Determine the (X, Y) coordinate at the center of the cell enclosing the given text.  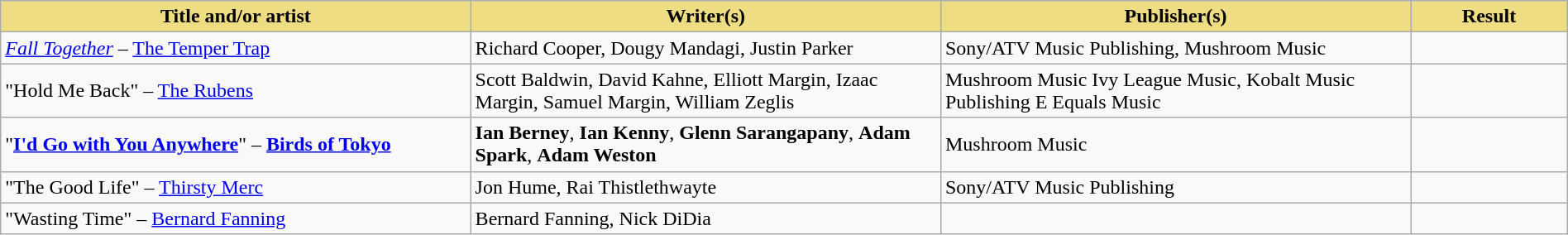
Scott Baldwin, David Kahne, Elliott Margin, Izaac Margin, Samuel Margin, William Zeglis (705, 91)
"I'd Go with You Anywhere" – Birds of Tokyo (236, 144)
Jon Hume, Rai Thistlethwayte (705, 187)
Publisher(s) (1175, 17)
Fall Together – The Temper Trap (236, 48)
Ian Berney, Ian Kenny, Glenn Sarangapany, Adam Spark, Adam Weston (705, 144)
Richard Cooper, Dougy Mandagi, Justin Parker (705, 48)
Mushroom Music Ivy League Music, Kobalt Music Publishing E Equals Music (1175, 91)
Writer(s) (705, 17)
"Wasting Time" – Bernard Fanning (236, 218)
"Hold Me Back" – The Rubens (236, 91)
Sony/ATV Music Publishing, Mushroom Music (1175, 48)
Title and/or artist (236, 17)
"The Good Life" – Thirsty Merc (236, 187)
Bernard Fanning, Nick DiDia (705, 218)
Mushroom Music (1175, 144)
Result (1489, 17)
Sony/ATV Music Publishing (1175, 187)
